Pinpoint the cell where the given text exists, returning its [x, y] midpoint coordinate. 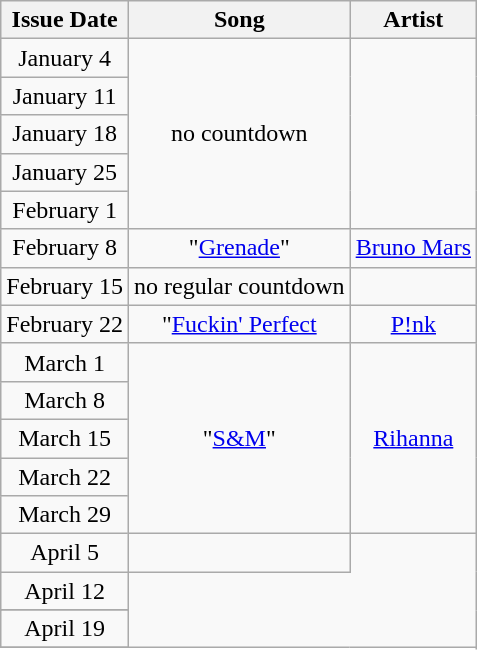
"Grenade" [239, 248]
"Fuckin' Perfect [239, 324]
February 15 [65, 286]
Artist [413, 20]
February 22 [65, 324]
February 1 [65, 210]
March 22 [65, 477]
Issue Date [65, 20]
February 8 [65, 248]
March 15 [65, 438]
P!nk [413, 324]
"S&M" [239, 438]
April 12 [65, 591]
April 5 [65, 553]
April 19 [65, 629]
Rihanna [413, 438]
March 8 [65, 400]
no countdown [239, 134]
January 25 [65, 172]
January 18 [65, 134]
Song [239, 20]
no regular countdown [239, 286]
January 11 [65, 96]
Bruno Mars [413, 248]
March 29 [65, 515]
March 1 [65, 362]
January 4 [65, 58]
